Detect which cell encompasses the target text, then output its [X, Y] center coordinate. 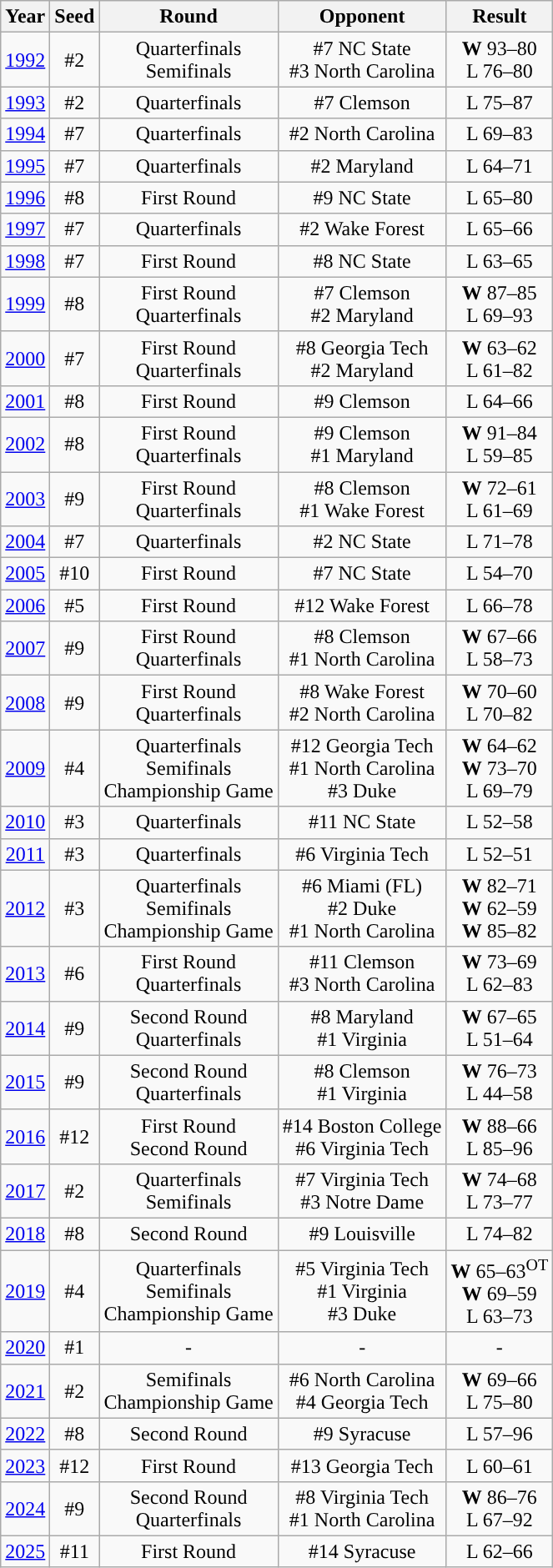
#2 Maryland [362, 166]
#9 Clemson [362, 401]
2009 [25, 768]
W 63–62L 61–82 [500, 359]
#8 Virginia Tech#1 North Carolina [362, 1508]
2008 [25, 702]
Year [25, 17]
W 86–76L 67–92 [500, 1508]
#9 Syracuse [362, 1434]
L 64–66 [500, 401]
#13 Georgia Tech [362, 1465]
2023 [25, 1465]
#14 Boston College#6 Virginia Tech [362, 1136]
#5 Virginia Tech#1 Virginia#3 Duke [362, 1291]
1997 [25, 229]
2010 [25, 822]
W 91–84L 59–85 [500, 444]
L 71–78 [500, 542]
W 82–71W 62–59W 85–82 [500, 908]
2016 [25, 1136]
#2 North Carolina [362, 134]
L 65–80 [500, 198]
#9 Clemson#1 Maryland [362, 444]
L 65–66 [500, 229]
1996 [25, 198]
#10 [75, 574]
#6 Miami (FL)#2 Duke#1 North Carolina [362, 908]
2011 [25, 854]
#7 NC State [362, 574]
1999 [25, 304]
#2 Wake Forest [362, 229]
L 52–58 [500, 822]
L 64–71 [500, 166]
#12 Wake Forest [362, 606]
W 73–69L 62–83 [500, 974]
#8 Clemson#1 Wake Forest [362, 499]
W 93–80L 76–80 [500, 60]
2021 [25, 1391]
#8 Georgia Tech#2 Maryland [362, 359]
2017 [25, 1191]
1998 [25, 261]
2013 [25, 974]
2014 [25, 1028]
W 70–60L 70–82 [500, 702]
#11 Clemson#3 North Carolina [362, 974]
W 64–62W 73–70L 69–79 [500, 768]
W 74–68L 73–77 [500, 1191]
#9 Louisville [362, 1234]
First RoundSecond Round [189, 1136]
2020 [25, 1348]
Result [500, 17]
Opponent [362, 17]
2006 [25, 606]
#6 Virginia Tech [362, 854]
#8 NC State [362, 261]
W 67–66L 58–73 [500, 649]
#5 [75, 606]
2012 [25, 908]
L 74–82 [500, 1234]
2004 [25, 542]
W 72–61L 61–69 [500, 499]
L 60–61 [500, 1465]
#1 [75, 1348]
Round [189, 17]
1992 [25, 60]
#8 Wake Forest#2 North Carolina [362, 702]
2001 [25, 401]
L 62–66 [500, 1551]
1993 [25, 103]
W 65–63OTW 69–59L 63–73 [500, 1291]
1994 [25, 134]
W 67–65L 51–64 [500, 1028]
2003 [25, 499]
L 57–96 [500, 1434]
#2 NC State [362, 542]
#14 Syracuse [362, 1551]
L 69–83 [500, 134]
#12 Georgia Tech#1 North Carolina#3 Duke [362, 768]
L 75–87 [500, 103]
#8 Maryland#1 Virginia [362, 1028]
W 88–66L 85–96 [500, 1136]
#8 Clemson#1 North Carolina [362, 649]
2005 [25, 574]
2024 [25, 1508]
2022 [25, 1434]
2007 [25, 649]
W 69–66L 75–80 [500, 1391]
W 76–73L 44–58 [500, 1083]
1995 [25, 166]
#7 NC State#3 North Carolina [362, 60]
#7 Virginia Tech#3 Notre Dame [362, 1191]
L 66–78 [500, 606]
2000 [25, 359]
2018 [25, 1234]
#6 [75, 974]
#11 NC State [362, 822]
#8 Clemson#1 Virginia [362, 1083]
#6 North Carolina#4 Georgia Tech [362, 1391]
2019 [25, 1291]
SemifinalsChampionship Game [189, 1391]
#7 Clemson#2 Maryland [362, 304]
#11 [75, 1551]
2025 [25, 1551]
2015 [25, 1083]
L 54–70 [500, 574]
Seed [75, 17]
L 52–51 [500, 854]
W 87–85L 69–93 [500, 304]
L 63–65 [500, 261]
#9 NC State [362, 198]
#7 Clemson [362, 103]
2002 [25, 444]
